Capture the cell that displays the provided text and extract its [x, y] central coordinate. 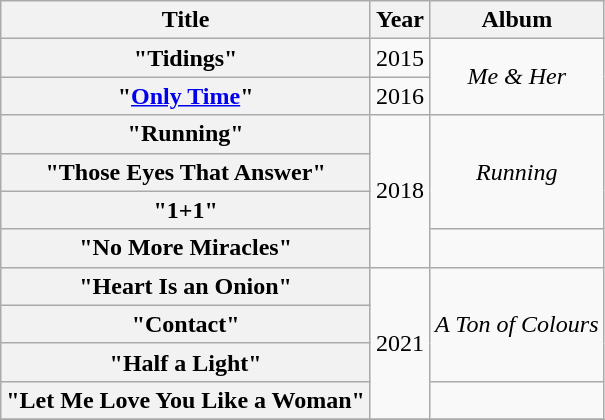
Running [517, 172]
Album [517, 20]
2015 [400, 58]
"Half a Light" [186, 362]
"Let Me Love You Like a Woman" [186, 400]
Me & Her [517, 77]
Title [186, 20]
A Ton of Colours [517, 324]
"1+1" [186, 210]
2021 [400, 343]
2018 [400, 191]
"Tidings" [186, 58]
2016 [400, 96]
"No More Miracles" [186, 248]
Year [400, 20]
"Those Eyes That Answer" [186, 172]
"Only Time" [186, 96]
"Running" [186, 134]
"Heart Is an Onion" [186, 286]
"Contact" [186, 324]
